Extract the [X, Y] coordinate from the center of the cell holding the provided text.  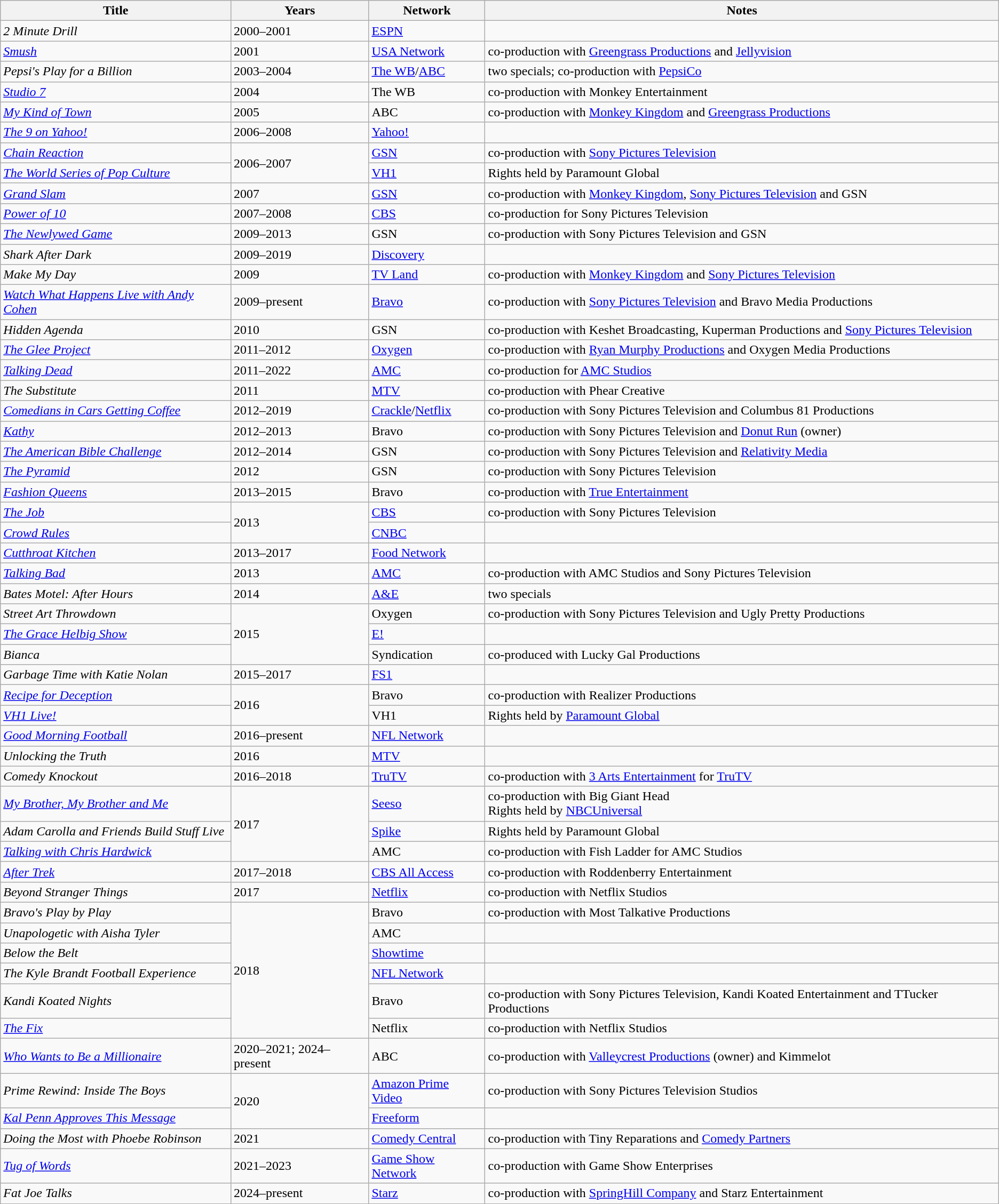
Kal Penn Approves This Message [116, 1118]
Chain Reaction [116, 153]
Cutthroat Kitchen [116, 553]
Good Morning Football [116, 736]
2015 [300, 634]
Bravo's Play by Play [116, 912]
2018 [300, 970]
co-production with Monkey Kingdom and Sony Pictures Television [742, 275]
My Brother, My Brother and Me [116, 803]
Doing the Most with Phoebe Robinson [116, 1138]
The Fix [116, 1028]
co-production with Monkey Entertainment [742, 92]
co-production with Sony Pictures Television and GSN [742, 234]
2007 [300, 193]
CBS All Access [427, 872]
co-production with Tiny Reparations and Comedy Partners [742, 1138]
Prime Rewind: Inside The Boys [116, 1090]
co-production with Sony Pictures Television, Kandi Koated Entertainment and TTucker Productions [742, 1001]
2006–2007 [300, 163]
2011–2012 [300, 350]
USA Network [427, 51]
FS1 [427, 675]
co-production with SpringHill Company and Starz Entertainment [742, 1193]
co-production with Ryan Murphy Productions and Oxygen Media Productions [742, 350]
Talking Dead [116, 370]
Fashion Queens [116, 492]
2017–2018 [300, 872]
2009–present [300, 302]
co-production with Big Giant HeadRights held by NBCUniversal [742, 803]
co-production with 3 Arts Entertainment for TruTV [742, 776]
co-production with Sony Pictures Television and Donut Run (owner) [742, 431]
Yahoo! [427, 132]
The Pyramid [116, 472]
co-production with Realizer Productions [742, 695]
2009–2013 [300, 234]
Street Art Throwdown [116, 614]
co-production with Most Talkative Productions [742, 912]
2020–2021; 2024–present [300, 1056]
CNBC [427, 532]
2 Minute Drill [116, 31]
The WB [427, 92]
The World Series of Pop Culture [116, 173]
The Substitute [116, 390]
Network [427, 11]
My Kind of Town [116, 112]
After Trek [116, 872]
Game Show Network [427, 1166]
Hidden Agenda [116, 330]
co-production with True Entertainment [742, 492]
Beyond Stranger Things [116, 892]
2011 [300, 390]
The WB/ABC [427, 71]
2013–2017 [300, 553]
2004 [300, 92]
co-production with Monkey Kingdom, Sony Pictures Television and GSN [742, 193]
The Job [116, 512]
Smush [116, 51]
Tug of Words [116, 1166]
Who Wants to Be a Millionaire [116, 1056]
E! [427, 634]
co-production with Sony Pictures Television Studios [742, 1090]
co-production for AMC Studios [742, 370]
Garbage Time with Katie Nolan [116, 675]
A&E [427, 594]
co-production with Valleycrest Productions (owner) and Kimmelot [742, 1056]
co-production with Phear Creative [742, 390]
VH1 Live! [116, 715]
Kandi Koated Nights [116, 1001]
Bates Motel: After Hours [116, 594]
co-production with Monkey Kingdom and Greengrass Productions [742, 112]
Power of 10 [116, 213]
co-production with Sony Pictures Television and Relativity Media [742, 451]
co-production with Fish Ladder for AMC Studios [742, 851]
2006–2008 [300, 132]
The 9 on Yahoo! [116, 132]
The Newlywed Game [116, 234]
2000–2001 [300, 31]
Seeso [427, 803]
Unapologetic with Aisha Tyler [116, 933]
The Glee Project [116, 350]
The Grace Helbig Show [116, 634]
Title [116, 11]
co-production with Greengrass Productions and Jellyvision [742, 51]
The Kyle Brandt Football Experience [116, 974]
Food Network [427, 553]
2020 [300, 1101]
Below the Belt [116, 953]
Crowd Rules [116, 532]
2016–present [300, 736]
two specials; co-production with PepsiCo [742, 71]
2009 [300, 275]
Starz [427, 1193]
Adam Carolla and Friends Build Stuff Live [116, 831]
2011–2022 [300, 370]
Crackle/Netflix [427, 411]
Talking with Chris Hardwick [116, 851]
Kathy [116, 431]
2012 [300, 472]
2010 [300, 330]
2007–2008 [300, 213]
co-production with Sony Pictures Television and Bravo Media Productions [742, 302]
2024–present [300, 1193]
co-production with Sony Pictures Television and Ugly Pretty Productions [742, 614]
Freeform [427, 1118]
2012–2014 [300, 451]
2015–2017 [300, 675]
Discovery [427, 254]
Years [300, 11]
Talking Bad [116, 573]
2012–2013 [300, 431]
2013–2015 [300, 492]
Spike [427, 831]
Watch What Happens Live with Andy Cohen [116, 302]
co-production with Game Show Enterprises [742, 1166]
Syndication [427, 655]
2012–2019 [300, 411]
Fat Joe Talks [116, 1193]
2016–2018 [300, 776]
2021 [300, 1138]
Bianca [116, 655]
co-production with Keshet Broadcasting, Kuperman Productions and Sony Pictures Television [742, 330]
TV Land [427, 275]
Grand Slam [116, 193]
co-produced with Lucky Gal Productions [742, 655]
co-production with Sony Pictures Television and Columbus 81 Productions [742, 411]
2014 [300, 594]
Shark After Dark [116, 254]
co-production with Roddenberry Entertainment [742, 872]
TruTV [427, 776]
co-production with AMC Studios and Sony Pictures Television [742, 573]
2001 [300, 51]
ESPN [427, 31]
Notes [742, 11]
Make My Day [116, 275]
2009–2019 [300, 254]
Comedy Central [427, 1138]
2005 [300, 112]
The American Bible Challenge [116, 451]
Pepsi's Play for a Billion [116, 71]
Unlocking the Truth [116, 756]
Comedians in Cars Getting Coffee [116, 411]
Studio 7 [116, 92]
Comedy Knockout [116, 776]
2003–2004 [300, 71]
Showtime [427, 953]
two specials [742, 594]
2021–2023 [300, 1166]
Amazon Prime Video [427, 1090]
co-production for Sony Pictures Television [742, 213]
Recipe for Deception [116, 695]
